Provide the [X, Y] coordinate of the cell's center where the given text is located.  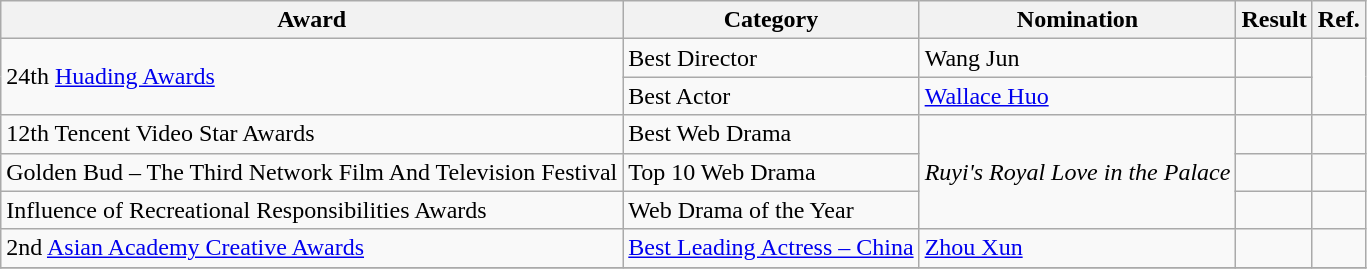
Ref. [1338, 20]
Ruyi's Royal Love in the Palace [1078, 172]
Best Web Drama [771, 134]
Category [771, 20]
Best Actor [771, 96]
Award [312, 20]
Best Leading Actress – China [771, 248]
Influence of Recreational Responsibilities Awards [312, 210]
Web Drama of the Year [771, 210]
12th Tencent Video Star Awards [312, 134]
Golden Bud – The Third Network Film And Television Festival [312, 172]
Nomination [1078, 20]
Result [1274, 20]
Zhou Xun [1078, 248]
Top 10 Web Drama [771, 172]
Wallace Huo [1078, 96]
24th Huading Awards [312, 77]
Best Director [771, 58]
2nd Asian Academy Creative Awards [312, 248]
Wang Jun [1078, 58]
